Return (X, Y) of the center of cell containing provided text 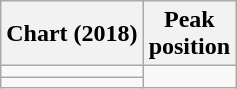
Chart (2018) (72, 34)
Peakposition (189, 34)
